Return [x, y] of the center of cell containing provided text 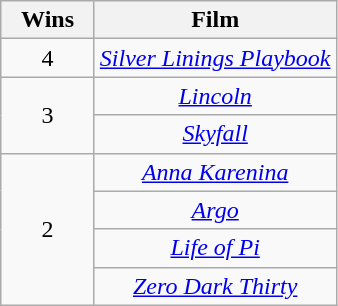
Skyfall [215, 134]
3 [48, 115]
4 [48, 58]
Wins [48, 20]
Film [215, 20]
Life of Pi [215, 248]
Silver Linings Playbook [215, 58]
Lincoln [215, 96]
2 [48, 229]
Anna Karenina [215, 172]
Argo [215, 210]
Zero Dark Thirty [215, 286]
